Identify which cell holds the provided text, then report its (X, Y) central coordinate. 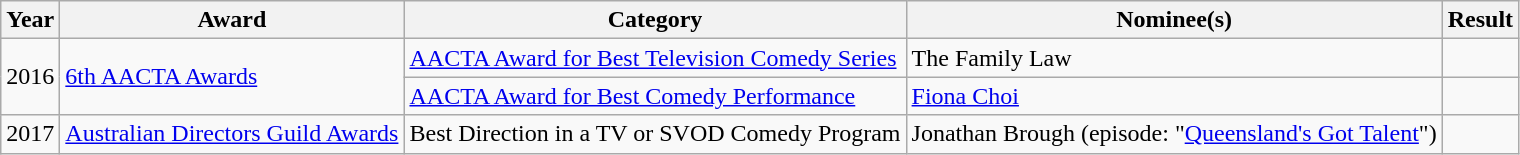
Result (1480, 20)
Jonathan Brough (episode: "Queensland's Got Talent") (1174, 134)
Australian Directors Guild Awards (232, 134)
Award (232, 20)
2016 (30, 77)
AACTA Award for Best Comedy Performance (655, 96)
Fiona Choi (1174, 96)
Best Direction in a TV or SVOD Comedy Program (655, 134)
Year (30, 20)
Category (655, 20)
The Family Law (1174, 58)
Nominee(s) (1174, 20)
AACTA Award for Best Television Comedy Series (655, 58)
6th AACTA Awards (232, 77)
2017 (30, 134)
